Provide the (x, y) coordinate of the cell's center where the given text is located.  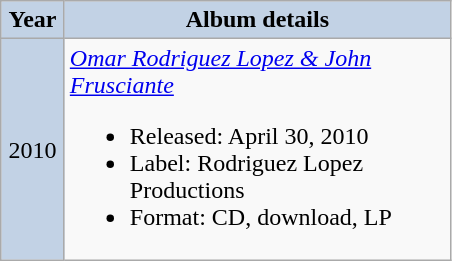
Album details (257, 20)
2010 (33, 150)
Year (33, 20)
Omar Rodriguez Lopez & John FruscianteReleased: April 30, 2010Label: Rodriguez Lopez ProductionsFormat: CD, download, LP (257, 150)
